From the cell containing the given text, extract its center point as [x, y] coordinate. 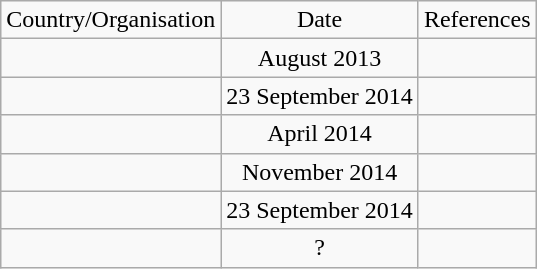
August 2013 [320, 58]
April 2014 [320, 134]
November 2014 [320, 172]
Country/Organisation [111, 20]
References [477, 20]
? [320, 248]
Date [320, 20]
